Capture the cell that displays the provided text and extract its (X, Y) central coordinate. 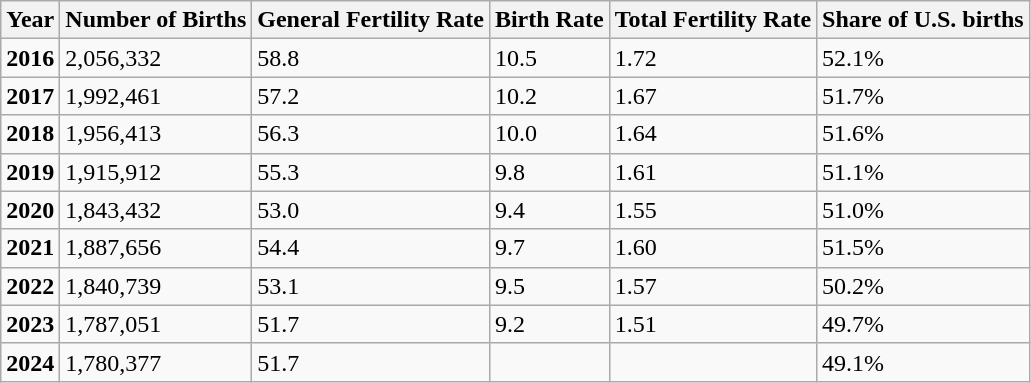
55.3 (371, 172)
9.7 (549, 248)
1.72 (712, 58)
2016 (30, 58)
1,887,656 (156, 248)
57.2 (371, 96)
54.4 (371, 248)
9.4 (549, 210)
51.6% (924, 134)
51.5% (924, 248)
2018 (30, 134)
1.64 (712, 134)
10.2 (549, 96)
2017 (30, 96)
10.0 (549, 134)
1.57 (712, 286)
49.1% (924, 362)
1.55 (712, 210)
Year (30, 20)
2020 (30, 210)
General Fertility Rate (371, 20)
2024 (30, 362)
50.2% (924, 286)
Birth Rate (549, 20)
58.8 (371, 58)
53.1 (371, 286)
51.0% (924, 210)
1.60 (712, 248)
Number of Births (156, 20)
51.7% (924, 96)
2022 (30, 286)
52.1% (924, 58)
2019 (30, 172)
10.5 (549, 58)
1,780,377 (156, 362)
9.2 (549, 324)
1,840,739 (156, 286)
1,843,432 (156, 210)
1.61 (712, 172)
9.8 (549, 172)
53.0 (371, 210)
56.3 (371, 134)
Total Fertility Rate (712, 20)
2,056,332 (156, 58)
2021 (30, 248)
Share of U.S. births (924, 20)
1.67 (712, 96)
1,992,461 (156, 96)
9.5 (549, 286)
1,915,912 (156, 172)
1,956,413 (156, 134)
1.51 (712, 324)
49.7% (924, 324)
2023 (30, 324)
51.1% (924, 172)
1,787,051 (156, 324)
